Return the [x, y] coordinate for the center point of the cell that contains the specified text.  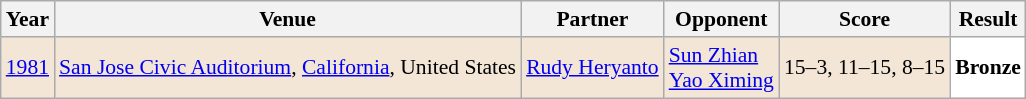
Result [988, 19]
1981 [28, 68]
Partner [592, 19]
Bronze [988, 68]
Opponent [722, 19]
15–3, 11–15, 8–15 [864, 68]
Year [28, 19]
Rudy Heryanto [592, 68]
Venue [288, 19]
San Jose Civic Auditorium, California, United States [288, 68]
Sun Zhian Yao Ximing [722, 68]
Score [864, 19]
